Determine the [x, y] coordinate at the center of the cell enclosing the given text.  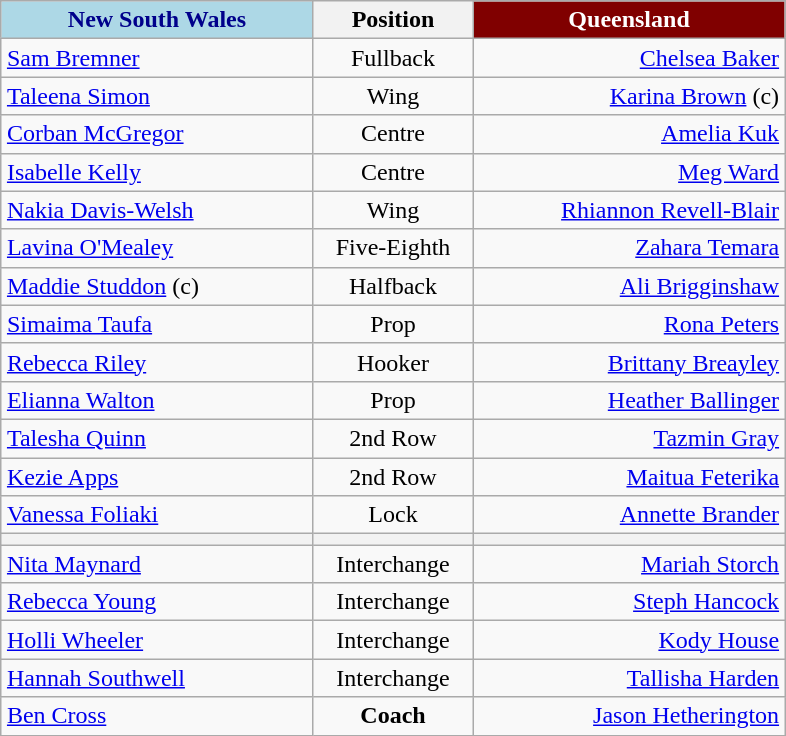
Brittany Breayley [630, 362]
Amelia Kuk [630, 134]
Rebecca Young [156, 602]
Holli Wheeler [156, 640]
Annette Brander [630, 515]
Maitua Feterika [630, 477]
Simaima Taufa [156, 324]
Lock [392, 515]
Queensland [630, 20]
Chelsea Baker [630, 58]
Corban McGregor [156, 134]
Tallisha Harden [630, 678]
Nakia Davis-Welsh [156, 210]
Nita Maynard [156, 564]
Elianna Walton [156, 400]
Hooker [392, 362]
Ben Cross [156, 716]
Isabelle Kelly [156, 172]
Fullback [392, 58]
Sam Bremner [156, 58]
Coach [392, 716]
Halfback [392, 286]
Rona Peters [630, 324]
New South Wales [156, 20]
Five-Eighth [392, 248]
Ali Brigginshaw [630, 286]
Karina Brown (c) [630, 96]
Steph Hancock [630, 602]
Mariah Storch [630, 564]
Talesha Quinn [156, 438]
Position [392, 20]
Vanessa Foliaki [156, 515]
Zahara Temara [630, 248]
Lavina O'Mealey [156, 248]
Taleena Simon [156, 96]
Maddie Studdon (c) [156, 286]
Meg Ward [630, 172]
Rebecca Riley [156, 362]
Kezie Apps [156, 477]
Rhiannon Revell-Blair [630, 210]
Tazmin Gray [630, 438]
Kody House [630, 640]
Heather Ballinger [630, 400]
Jason Hetherington [630, 716]
Hannah Southwell [156, 678]
